Detect which cell encompasses the target text, then output its [X, Y] center coordinate. 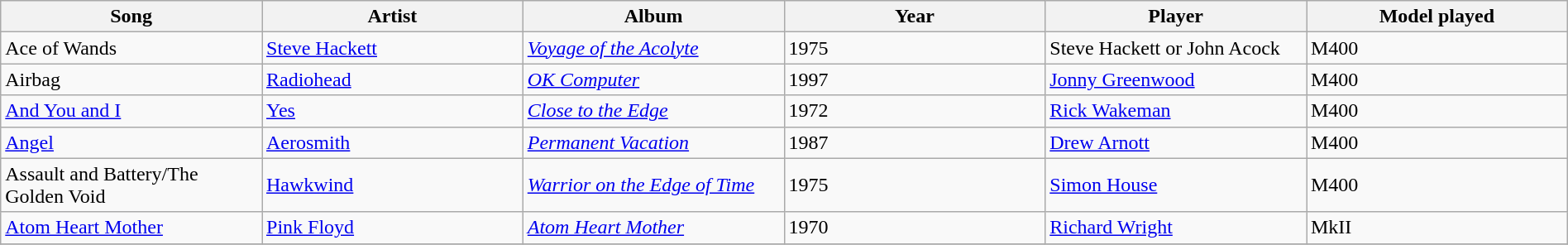
MkII [1437, 228]
Year [915, 17]
Player [1176, 17]
Yes [392, 111]
Assault and Battery/The Golden Void [131, 185]
Steve Hackett [392, 48]
Jonny Greenwood [1176, 79]
Hawkwind [392, 185]
Permanent Vacation [653, 142]
1997 [915, 79]
Simon House [1176, 185]
Warrior on the Edge of Time [653, 185]
Radiohead [392, 79]
Drew Arnott [1176, 142]
Angel [131, 142]
And You and I [131, 111]
Aerosmith [392, 142]
1970 [915, 228]
Voyage of the Acolyte [653, 48]
Close to the Edge [653, 111]
Song [131, 17]
Pink Floyd [392, 228]
Album [653, 17]
OK Computer [653, 79]
Artist [392, 17]
Ace of Wands [131, 48]
Richard Wright [1176, 228]
Model played [1437, 17]
Steve Hackett or John Acock [1176, 48]
Rick Wakeman [1176, 111]
Airbag [131, 79]
1987 [915, 142]
1972 [915, 111]
